Return [x, y] of the center of cell containing provided text 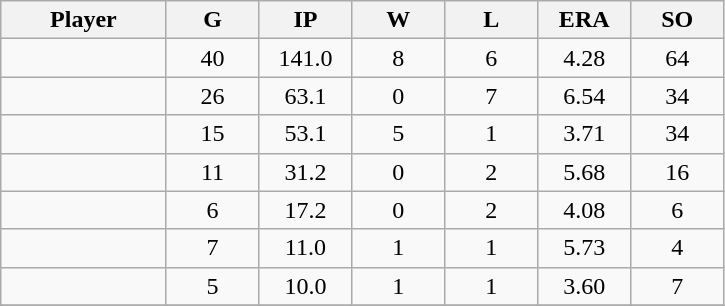
L [492, 20]
IP [306, 20]
53.1 [306, 134]
3.60 [584, 286]
Player [84, 20]
26 [212, 96]
5.68 [584, 172]
3.71 [584, 134]
15 [212, 134]
31.2 [306, 172]
5.73 [584, 248]
SO [678, 20]
G [212, 20]
141.0 [306, 58]
11 [212, 172]
4 [678, 248]
17.2 [306, 210]
ERA [584, 20]
4.28 [584, 58]
6.54 [584, 96]
40 [212, 58]
64 [678, 58]
W [398, 20]
63.1 [306, 96]
4.08 [584, 210]
11.0 [306, 248]
8 [398, 58]
16 [678, 172]
10.0 [306, 286]
